Determine the (X, Y) coordinate at the center of the cell enclosing the given text.  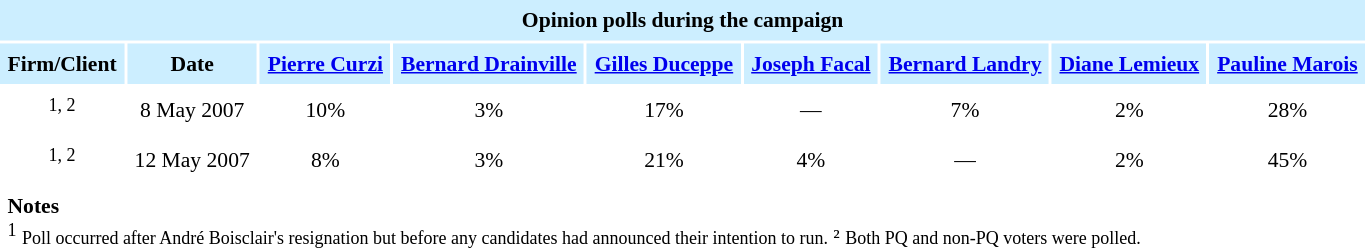
Gilles Duceppe (664, 64)
21% (664, 159)
8% (325, 159)
Bernard Landry (965, 64)
Pierre Curzi (325, 64)
Diane Lemieux (1130, 64)
Opinion polls during the campaign (682, 20)
12 May 2007 (192, 159)
10% (325, 110)
Date (192, 64)
4% (811, 159)
Bernard Drainville (488, 64)
Firm/Client (62, 64)
Joseph Facal (811, 64)
17% (664, 110)
8 May 2007 (192, 110)
7% (965, 110)
